Extract the [x, y] coordinate from the center of the cell holding the provided text.  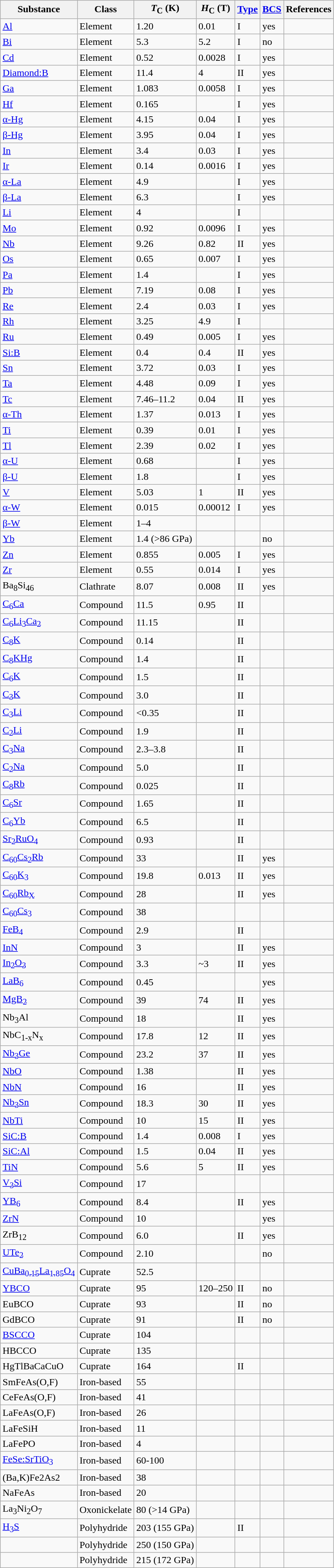
17.8 [165, 1036]
11.15 [165, 623]
120–250 [216, 1289]
1.083 [165, 88]
EuBCO [39, 1304]
39 [165, 1000]
Nb [39, 244]
Diamond:B [39, 73]
80 (>14 GPa) [165, 1510]
1 [216, 492]
0.93 [165, 840]
α-U [39, 461]
V [39, 492]
7.46–11.2 [165, 399]
In2O3 [39, 964]
Nb3Al [39, 1018]
5.0 [165, 767]
NbC1-xNx [39, 1036]
18 [165, 1018]
0.0096 [216, 228]
Yb [39, 539]
~3 [216, 964]
Ga [39, 88]
0.08 [216, 290]
Re [39, 306]
74 [216, 1000]
1.20 [165, 26]
1.4 (>86 GPa) [165, 539]
LaB6 [39, 982]
23.2 [165, 1054]
NbO [39, 1071]
Oxonickelate [105, 1510]
0.92 [165, 228]
HgTlBaCaCuO [39, 1366]
C8K [39, 641]
26 [165, 1413]
0.0028 [216, 57]
28 [165, 894]
Class [105, 9]
1–4 [165, 523]
11.5 [165, 605]
β-La [39, 197]
1.37 [165, 415]
Zn [39, 554]
Substance [39, 9]
0.82 [216, 244]
0.09 [216, 384]
Al [39, 26]
References [309, 9]
18.3 [165, 1103]
α-Hg [39, 119]
InN [39, 947]
3.72 [165, 368]
91 [165, 1320]
2.4 [165, 306]
LaFeSiH [39, 1428]
Ti [39, 430]
Si:B [39, 352]
19.8 [165, 876]
Pb [39, 290]
Tc [39, 399]
3.95 [165, 135]
(Ba,K)Fe2As2 [39, 1477]
Os [39, 259]
2.39 [165, 446]
0.02 [216, 446]
6.3 [165, 197]
β-U [39, 477]
LaFeAs(O,F) [39, 1413]
2.9 [165, 930]
104 [165, 1335]
3.25 [165, 321]
C3K [39, 695]
ZrB12 [39, 1235]
52.5 [165, 1271]
C6Yb [39, 822]
Ta [39, 384]
β-Hg [39, 135]
GdBCO [39, 1320]
3.4 [165, 151]
SmFeAs(O,F) [39, 1382]
LaFePO [39, 1444]
5.3 [165, 42]
Sn [39, 368]
C8Rb [39, 785]
Zr [39, 570]
37 [216, 1054]
6.5 [165, 822]
TiN [39, 1167]
60-100 [165, 1461]
3.0 [165, 695]
Clathrate [105, 586]
SiC:B [39, 1136]
C6Sr [39, 803]
0.55 [165, 570]
4.15 [165, 119]
Rh [39, 321]
0.68 [165, 461]
Cd [39, 57]
YBCO [39, 1289]
95 [165, 1289]
NbN [39, 1087]
1.8 [165, 477]
α-La [39, 182]
MgB2 [39, 1000]
0.52 [165, 57]
203 (155 GPa) [165, 1528]
α-Th [39, 415]
33 [165, 858]
1.38 [165, 1071]
0.014 [216, 570]
SiC:Al [39, 1151]
α-W [39, 508]
0.49 [165, 337]
La3Ni2O7 [39, 1510]
12 [216, 1036]
NaFeAs [39, 1493]
0.165 [165, 104]
0.015 [165, 508]
UTe2 [39, 1253]
Ir [39, 166]
164 [165, 1366]
0.65 [165, 259]
<0.35 [165, 713]
7.19 [165, 290]
In [39, 151]
16 [165, 1087]
8.07 [165, 586]
FeB4 [39, 930]
NbTi [39, 1120]
C6Ca [39, 605]
0.025 [165, 785]
30 [216, 1103]
3.3 [165, 964]
5.03 [165, 492]
HC (T) [216, 9]
6.0 [165, 1235]
C6Li3Ca2 [39, 623]
0.00012 [216, 508]
BSCCO [39, 1335]
Ru [39, 337]
C2Li [39, 731]
Tl [39, 446]
0.95 [216, 605]
TC (K) [165, 9]
CuBa0.15La1.85O4 [39, 1271]
Sr2RuO4 [39, 840]
YB6 [39, 1202]
17 [165, 1184]
135 [165, 1351]
C8KHg [39, 659]
Pa [39, 275]
2.3–3.8 [165, 749]
11 [165, 1428]
Ba8Si46 [39, 586]
3 [165, 947]
Li [39, 213]
C3Li [39, 713]
0.0016 [216, 166]
BCS [272, 9]
C2Na [39, 767]
93 [165, 1304]
C60Cs2Rb [39, 858]
C60RbX [39, 894]
20 [165, 1493]
0.855 [165, 554]
250 (150 GPa) [165, 1545]
V3Si [39, 1184]
Bi [39, 42]
11.4 [165, 73]
Nb3Ge [39, 1054]
ZrN [39, 1219]
FeSe:SrTiO3 [39, 1461]
C60Cs3 [39, 912]
Hf [39, 104]
Nb3Sn [39, 1103]
Mo [39, 228]
215 (172 GPa) [165, 1560]
4.48 [165, 384]
C6K [39, 677]
0.39 [165, 430]
5.2 [216, 42]
2.10 [165, 1253]
55 [165, 1382]
41 [165, 1397]
9.26 [165, 244]
C60K3 [39, 876]
8.4 [165, 1202]
5.6 [165, 1167]
5 [216, 1167]
H3S [39, 1528]
Type [247, 9]
0.45 [165, 982]
CeFeAs(O,F) [39, 1397]
0.0058 [216, 88]
1.9 [165, 731]
15 [216, 1120]
1.65 [165, 803]
0.007 [216, 259]
C3Na [39, 749]
HBCCO [39, 1351]
β-W [39, 523]
